Return the (X, Y) coordinate for the center point of the cell that contains the specified text.  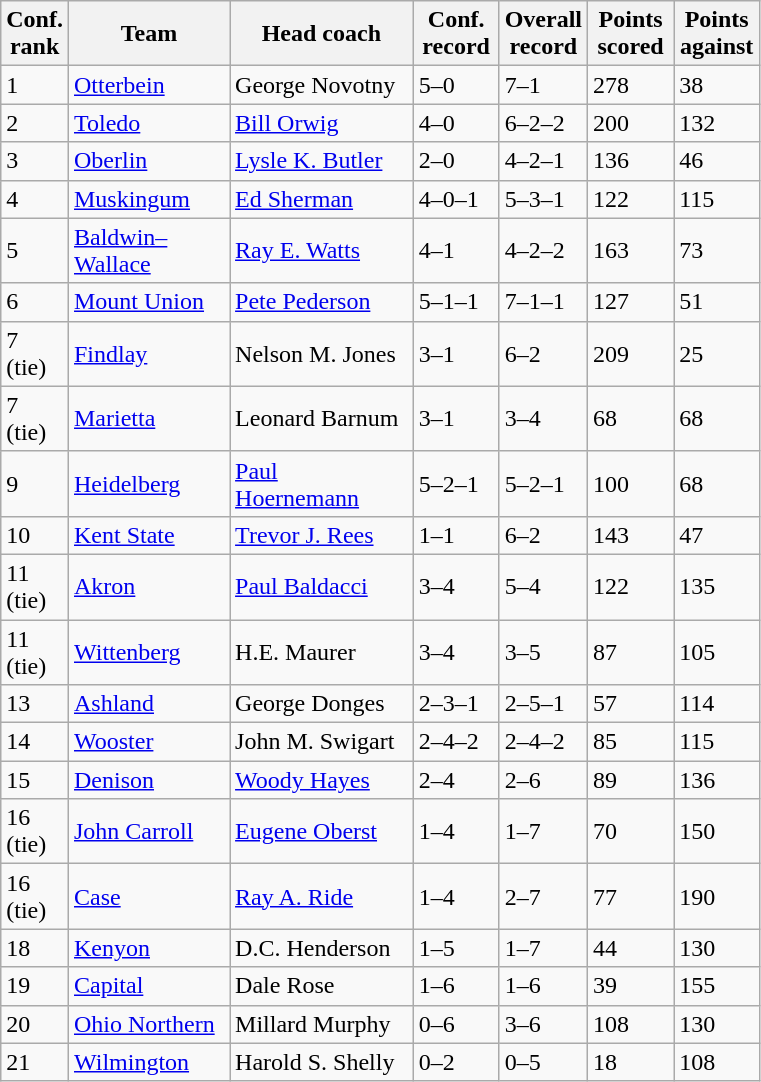
Kenyon (148, 948)
6–2–2 (543, 123)
190 (717, 896)
Eugene Oberst (322, 832)
Ashland (148, 704)
Pete Pederson (322, 302)
5–4 (543, 586)
Paul Baldacci (322, 586)
Heidelberg (148, 484)
278 (631, 85)
4–2–1 (543, 161)
Leonard Barnum (322, 418)
200 (631, 123)
George Donges (322, 704)
3 (35, 161)
0–6 (456, 1024)
D.C. Henderson (322, 948)
3–6 (543, 1024)
Mount Union (148, 302)
Nelson M. Jones (322, 354)
38 (717, 85)
135 (717, 586)
4 (35, 199)
85 (631, 742)
Points scored (631, 34)
Paul Hoernemann (322, 484)
Wilmington (148, 1062)
2 (35, 123)
77 (631, 896)
100 (631, 484)
Conf. record (456, 34)
51 (717, 302)
10 (35, 535)
57 (631, 704)
5–3–1 (543, 199)
19 (35, 986)
209 (631, 354)
Bill Orwig (322, 123)
Ohio Northern (148, 1024)
7–1–1 (543, 302)
44 (631, 948)
2–6 (543, 780)
0–2 (456, 1062)
20 (35, 1024)
70 (631, 832)
2–3–1 (456, 704)
Millard Murphy (322, 1024)
5–1–1 (456, 302)
6 (35, 302)
4–1 (456, 250)
5 (35, 250)
105 (717, 652)
Trevor J. Rees (322, 535)
4–2–2 (543, 250)
Findlay (148, 354)
Harold S. Shelly (322, 1062)
5–0 (456, 85)
Woody Hayes (322, 780)
Akron (148, 586)
4–0 (456, 123)
0–5 (543, 1062)
Team (148, 34)
Oberlin (148, 161)
Ray A. Ride (322, 896)
2–5–1 (543, 704)
1–5 (456, 948)
Ed Sherman (322, 199)
Toledo (148, 123)
Dale Rose (322, 986)
25 (717, 354)
143 (631, 535)
Conf. rank (35, 34)
Lysle K. Butler (322, 161)
2–7 (543, 896)
87 (631, 652)
1–1 (456, 535)
114 (717, 704)
47 (717, 535)
John M. Swigart (322, 742)
39 (631, 986)
Kent State (148, 535)
7–1 (543, 85)
46 (717, 161)
Case (148, 896)
1 (35, 85)
14 (35, 742)
Wittenberg (148, 652)
127 (631, 302)
Marietta (148, 418)
Ray E. Watts (322, 250)
Otterbein (148, 85)
Wooster (148, 742)
73 (717, 250)
H.E. Maurer (322, 652)
Points against (717, 34)
155 (717, 986)
9 (35, 484)
163 (631, 250)
132 (717, 123)
150 (717, 832)
13 (35, 704)
89 (631, 780)
Baldwin–Wallace (148, 250)
Overall record (543, 34)
3–5 (543, 652)
4–0–1 (456, 199)
Head coach (322, 34)
Capital (148, 986)
2–4 (456, 780)
Denison (148, 780)
2–0 (456, 161)
15 (35, 780)
George Novotny (322, 85)
Muskingum (148, 199)
21 (35, 1062)
John Carroll (148, 832)
